Find where the given text appears and provide that cell's center as (x, y) coordinate. 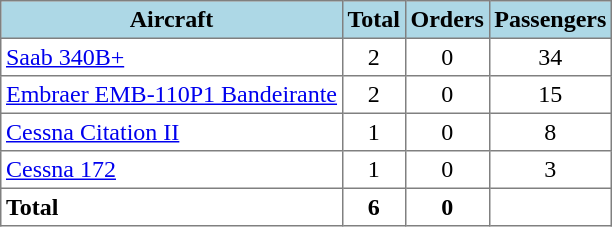
6 (374, 207)
Passengers (550, 20)
Aircraft (172, 20)
Orders (447, 20)
15 (550, 95)
Embraer EMB-110P1 Bandeirante (172, 95)
Saab 340B+ (172, 57)
Cessna Citation II (172, 132)
Cessna 172 (172, 170)
3 (550, 170)
34 (550, 57)
8 (550, 132)
